Find where the given text appears and provide that cell's center as (x, y) coordinate. 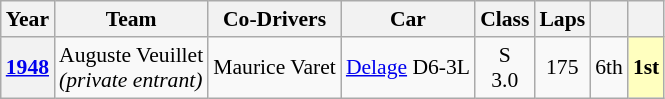
Auguste Veuillet(private entrant) (131, 68)
Maurice Varet (274, 68)
Year (28, 19)
Class (504, 19)
Car (408, 19)
Team (131, 19)
1948 (28, 68)
175 (562, 68)
Co-Drivers (274, 19)
Delage D6-3L (408, 68)
S3.0 (504, 68)
1st (646, 68)
Laps (562, 19)
6th (609, 68)
